Output the (x, y) coordinate of the center of the cell containing the given text.  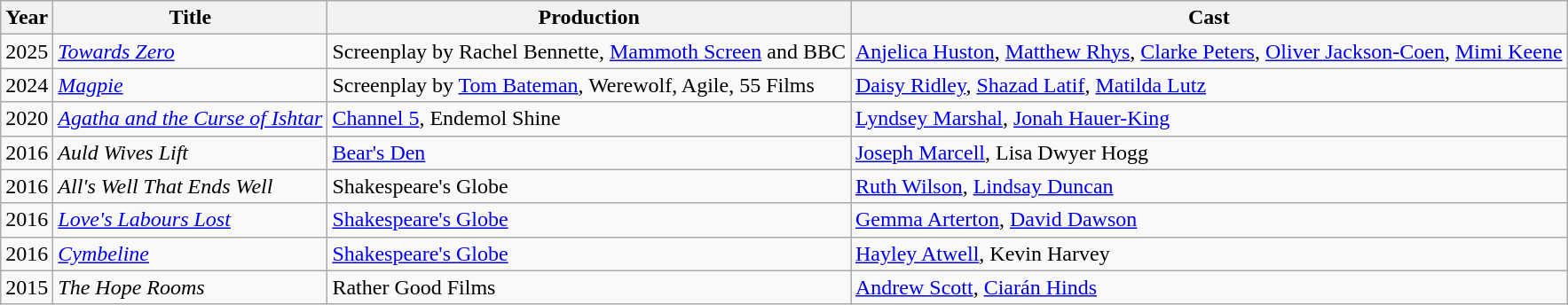
Rather Good Films (589, 287)
Joseph Marcell, Lisa Dwyer Hogg (1209, 152)
2015 (27, 287)
Lyndsey Marshal, Jonah Hauer-King (1209, 119)
Title (190, 18)
Andrew Scott, Ciarán Hinds (1209, 287)
2020 (27, 119)
Daisy Ridley, Shazad Latif, Matilda Lutz (1209, 85)
Channel 5, Endemol Shine (589, 119)
Screenplay by Tom Bateman, Werewolf, Agile, 55 Films (589, 85)
All's Well That Ends Well (190, 186)
The Hope Rooms (190, 287)
Towards Zero (190, 51)
2025 (27, 51)
Ruth Wilson, Lindsay Duncan (1209, 186)
Hayley Atwell, Kevin Harvey (1209, 254)
Agatha and the Curse of Ishtar (190, 119)
Cast (1209, 18)
Year (27, 18)
Magpie (190, 85)
2024 (27, 85)
Screenplay by Rachel Bennette, Mammoth Screen and BBC (589, 51)
Cymbeline (190, 254)
Production (589, 18)
Anjelica Huston, Matthew Rhys, Clarke Peters, Oliver Jackson-Coen, Mimi Keene (1209, 51)
Love's Labours Lost (190, 220)
Bear's Den (589, 152)
Gemma Arterton, David Dawson (1209, 220)
Auld Wives Lift (190, 152)
